Detect which cell encompasses the target text, then output its [X, Y] center coordinate. 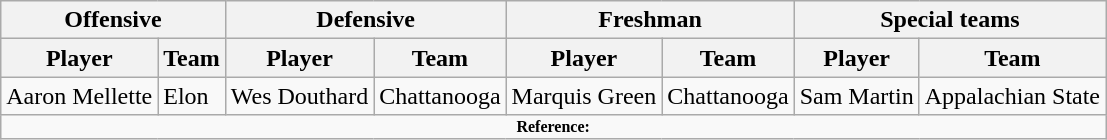
Aaron Mellette [80, 96]
Appalachian State [1012, 96]
Sam Martin [856, 96]
Marquis Green [584, 96]
Elon [192, 96]
Offensive [114, 20]
Freshman [650, 20]
Defensive [366, 20]
Reference: [554, 127]
Special teams [950, 20]
Wes Douthard [299, 96]
